Determine the [x, y] coordinate at the center of the cell enclosing the given text.  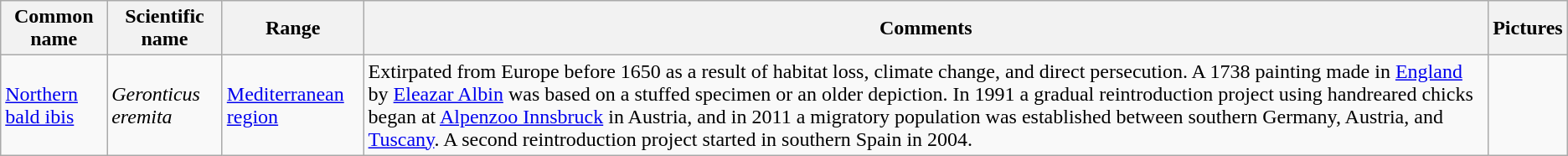
Comments [926, 29]
Geronticus eremita [165, 106]
Mediterranean region [293, 106]
Northern bald ibis [54, 106]
Pictures [1528, 29]
Range [293, 29]
Scientific name [165, 29]
Common name [54, 29]
